Scan for the cell matching the given text and deliver its [X, Y] coordinate at center. 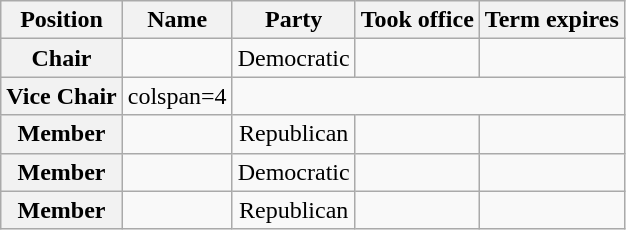
Position [62, 20]
Party [294, 20]
Name [177, 20]
Chair [62, 58]
Took office [417, 20]
colspan=4 [177, 96]
Term expires [552, 20]
Vice Chair [62, 96]
